Search for the cell housing the specified text and yield its (X, Y) center coordinate. 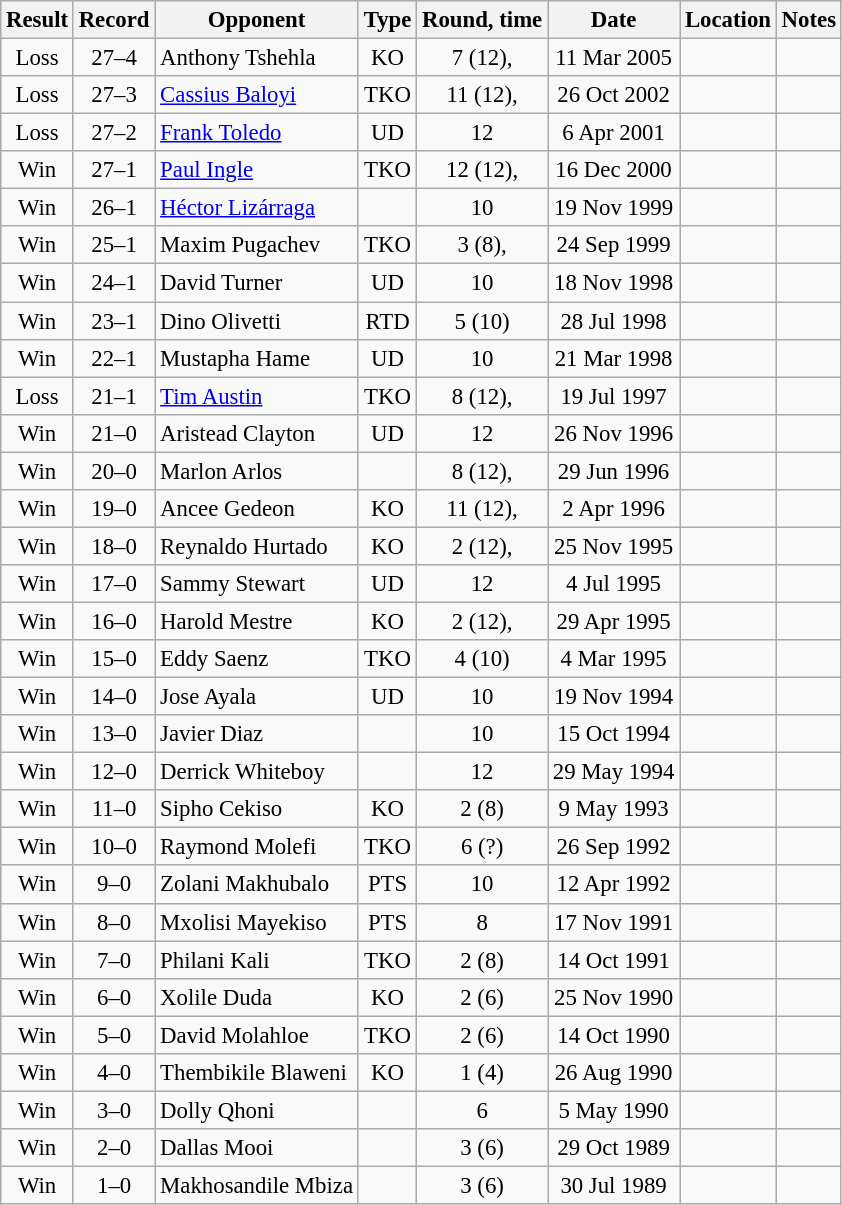
Marlon Arlos (257, 471)
Mustapha Hame (257, 358)
2–0 (114, 1148)
17 Nov 1991 (614, 922)
Zolani Makhubalo (257, 885)
3 (8), (482, 245)
17–0 (114, 584)
Maxim Pugachev (257, 245)
15–0 (114, 659)
7–0 (114, 960)
4–0 (114, 1073)
1 (4) (482, 1073)
Cassius Baloyi (257, 95)
24–1 (114, 283)
6 (482, 1110)
Héctor Lizárraga (257, 208)
26 Aug 1990 (614, 1073)
18–0 (114, 546)
Result (38, 20)
Reynaldo Hurtado (257, 546)
14 Oct 1990 (614, 1035)
21 Mar 1998 (614, 358)
Location (728, 20)
30 Jul 1989 (614, 1185)
Thembikile Blaweni (257, 1073)
Makhosandile Mbiza (257, 1185)
12 Apr 1992 (614, 885)
Round, time (482, 20)
Jose Ayala (257, 697)
10–0 (114, 847)
4 Mar 1995 (614, 659)
Date (614, 20)
9 May 1993 (614, 809)
20–0 (114, 471)
27–4 (114, 58)
11 Mar 2005 (614, 58)
David Molahloe (257, 1035)
Philani Kali (257, 960)
4 Jul 1995 (614, 584)
Javier Diaz (257, 734)
12–0 (114, 772)
15 Oct 1994 (614, 734)
29 Jun 1996 (614, 471)
16–0 (114, 621)
RTD (387, 321)
Opponent (257, 20)
Raymond Molefi (257, 847)
8 (482, 922)
Anthony Tshehla (257, 58)
4 (10) (482, 659)
27–1 (114, 170)
27–2 (114, 133)
21–0 (114, 433)
Record (114, 20)
27–3 (114, 95)
24 Sep 1999 (614, 245)
19 Jul 1997 (614, 396)
6 Apr 2001 (614, 133)
21–1 (114, 396)
26 Nov 1996 (614, 433)
Aristead Clayton (257, 433)
Sipho Cekiso (257, 809)
28 Jul 1998 (614, 321)
Sammy Stewart (257, 584)
29 Oct 1989 (614, 1148)
18 Nov 1998 (614, 283)
19–0 (114, 509)
29 Apr 1995 (614, 621)
Tim Austin (257, 396)
Type (387, 20)
22–1 (114, 358)
11–0 (114, 809)
Mxolisi Mayekiso (257, 922)
7 (12), (482, 58)
16 Dec 2000 (614, 170)
David Turner (257, 283)
25 Nov 1990 (614, 997)
25 Nov 1995 (614, 546)
Dolly Qhoni (257, 1110)
6–0 (114, 997)
Ancee Gedeon (257, 509)
14 Oct 1991 (614, 960)
14–0 (114, 697)
Notes (808, 20)
2 Apr 1996 (614, 509)
29 May 1994 (614, 772)
26 Sep 1992 (614, 847)
25–1 (114, 245)
5 May 1990 (614, 1110)
5 (10) (482, 321)
3–0 (114, 1110)
Eddy Saenz (257, 659)
6 (?) (482, 847)
Xolile Duda (257, 997)
1–0 (114, 1185)
8–0 (114, 922)
9–0 (114, 885)
5–0 (114, 1035)
23–1 (114, 321)
Derrick Whiteboy (257, 772)
13–0 (114, 734)
19 Nov 1994 (614, 697)
26 Oct 2002 (614, 95)
12 (12), (482, 170)
26–1 (114, 208)
Frank Toledo (257, 133)
Dallas Mooi (257, 1148)
Dino Olivetti (257, 321)
Harold Mestre (257, 621)
19 Nov 1999 (614, 208)
Paul Ingle (257, 170)
